Return (x, y) of the center of cell containing provided text 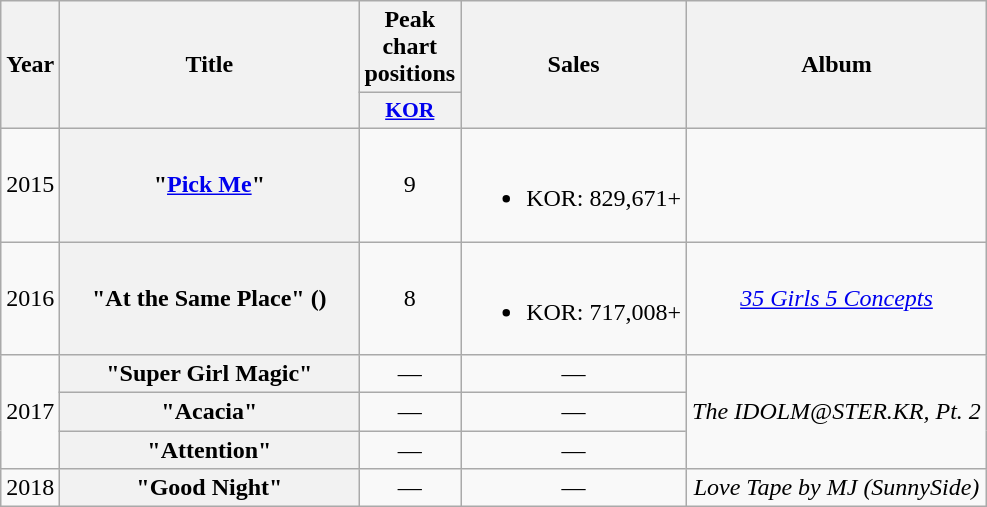
35 Girls 5 Concepts (837, 298)
Sales (574, 65)
Album (837, 65)
"Acacia" (210, 412)
"Good Night" (210, 488)
8 (410, 298)
Love Tape by MJ (SunnySide) (837, 488)
2016 (30, 298)
"Pick Me" (210, 184)
Title (210, 65)
KOR: 829,671+ (574, 184)
"At the Same Place" () (210, 298)
The IDOLM@STER.KR, Pt. 2 (837, 412)
"Super Girl Magic" (210, 374)
2018 (30, 488)
Peak chart positions (410, 47)
"Attention" (210, 450)
KOR: 717,008+ (574, 298)
9 (410, 184)
2017 (30, 412)
KOR (410, 111)
Year (30, 65)
2015 (30, 184)
